Capture the cell that displays the provided text and extract its [X, Y] central coordinate. 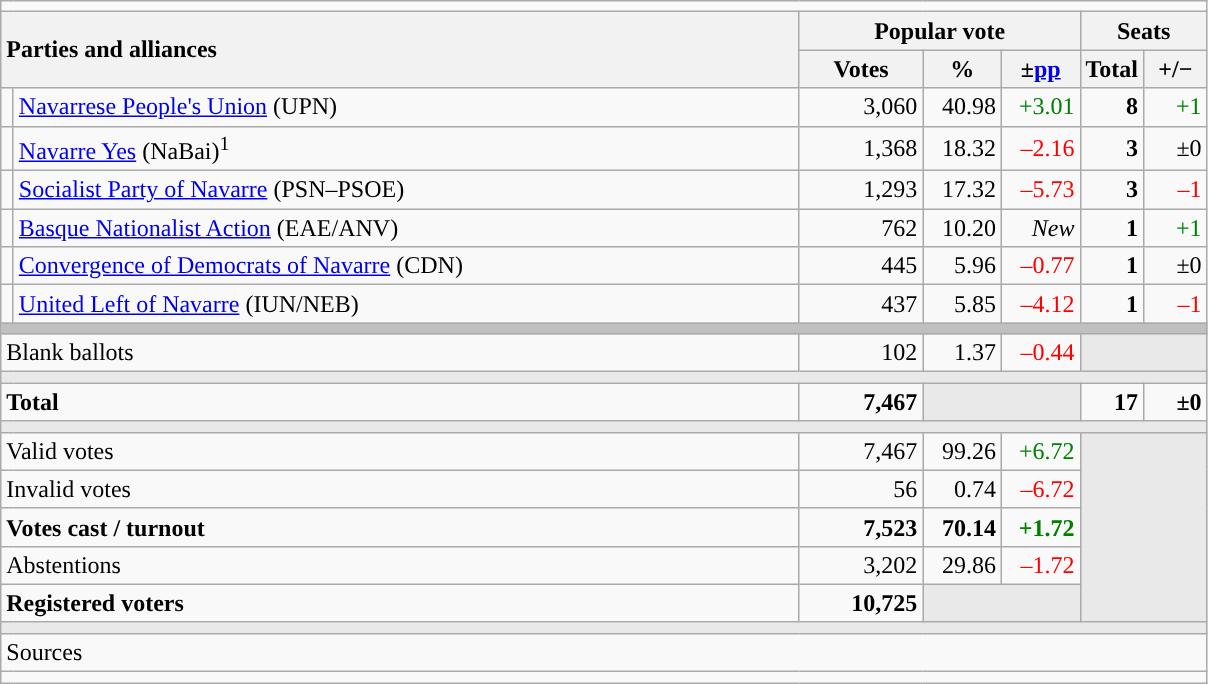
445 [861, 266]
3,060 [861, 107]
Navarre Yes (NaBai)1 [406, 148]
762 [861, 228]
18.32 [962, 148]
5.85 [962, 304]
29.86 [962, 565]
–6.72 [1040, 489]
3,202 [861, 565]
0.74 [962, 489]
+3.01 [1040, 107]
17 [1112, 402]
–2.16 [1040, 148]
–0.44 [1040, 353]
+6.72 [1040, 451]
Votes cast / turnout [400, 527]
% [962, 69]
Sources [604, 652]
17.32 [962, 190]
New [1040, 228]
1.37 [962, 353]
8 [1112, 107]
United Left of Navarre (IUN/NEB) [406, 304]
Blank ballots [400, 353]
Valid votes [400, 451]
Abstentions [400, 565]
Seats [1144, 31]
–0.77 [1040, 266]
40.98 [962, 107]
Registered voters [400, 603]
Basque Nationalist Action (EAE/ANV) [406, 228]
+1.72 [1040, 527]
437 [861, 304]
–5.73 [1040, 190]
Invalid votes [400, 489]
102 [861, 353]
5.96 [962, 266]
7,523 [861, 527]
Votes [861, 69]
–4.12 [1040, 304]
Navarrese People's Union (UPN) [406, 107]
–1.72 [1040, 565]
Convergence of Democrats of Navarre (CDN) [406, 266]
99.26 [962, 451]
10.20 [962, 228]
1,293 [861, 190]
Popular vote [940, 31]
±pp [1040, 69]
1,368 [861, 148]
+/− [1176, 69]
Socialist Party of Navarre (PSN–PSOE) [406, 190]
70.14 [962, 527]
56 [861, 489]
10,725 [861, 603]
Parties and alliances [400, 50]
